Return the [x, y] coordinate for the center point of the cell that contains the specified text.  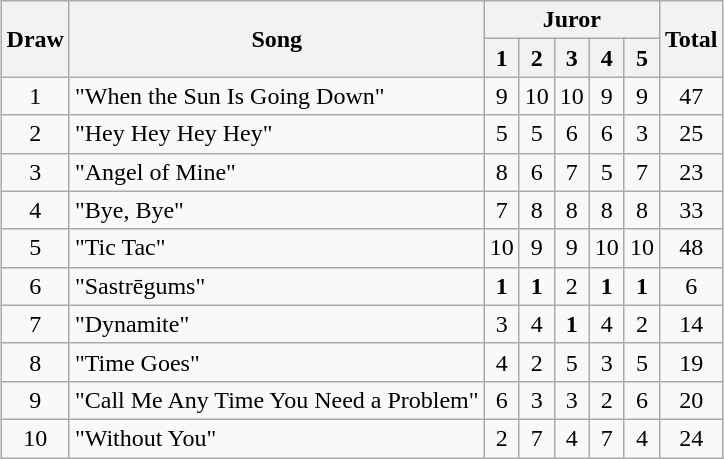
24 [691, 438]
"Angel of Mine" [276, 172]
"Hey Hey Hey Hey" [276, 134]
23 [691, 172]
"Time Goes" [276, 362]
"Without You" [276, 438]
Song [276, 39]
20 [691, 400]
47 [691, 96]
19 [691, 362]
48 [691, 248]
Juror [572, 20]
14 [691, 324]
"When the Sun Is Going Down" [276, 96]
"Dynamite" [276, 324]
25 [691, 134]
"Tic Tac" [276, 248]
33 [691, 210]
Draw [35, 39]
"Bye, Bye" [276, 210]
"Sastrēgums" [276, 286]
Total [691, 39]
"Call Me Any Time You Need a Problem" [276, 400]
